Provide the (x, y) coordinate of the cell's center where the given text is located.  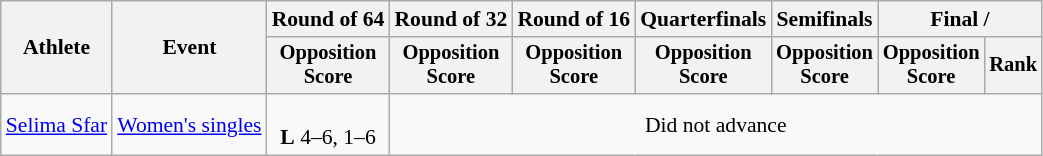
Rank (1013, 66)
Athlete (56, 48)
Women's singles (189, 124)
Did not advance (716, 124)
Event (189, 48)
Selima Sfar (56, 124)
Round of 32 (450, 19)
Round of 16 (574, 19)
L 4–6, 1–6 (328, 124)
Final / (960, 19)
Quarterfinals (703, 19)
Semifinals (824, 19)
Round of 64 (328, 19)
